Detect which cell encompasses the target text, then output its [x, y] center coordinate. 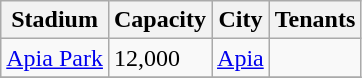
Stadium [55, 20]
Apia [241, 58]
Capacity [160, 20]
City [241, 20]
12,000 [160, 58]
Apia Park [55, 58]
Tenants [315, 20]
